Return the [x, y] coordinate for the center point of the cell that contains the specified text.  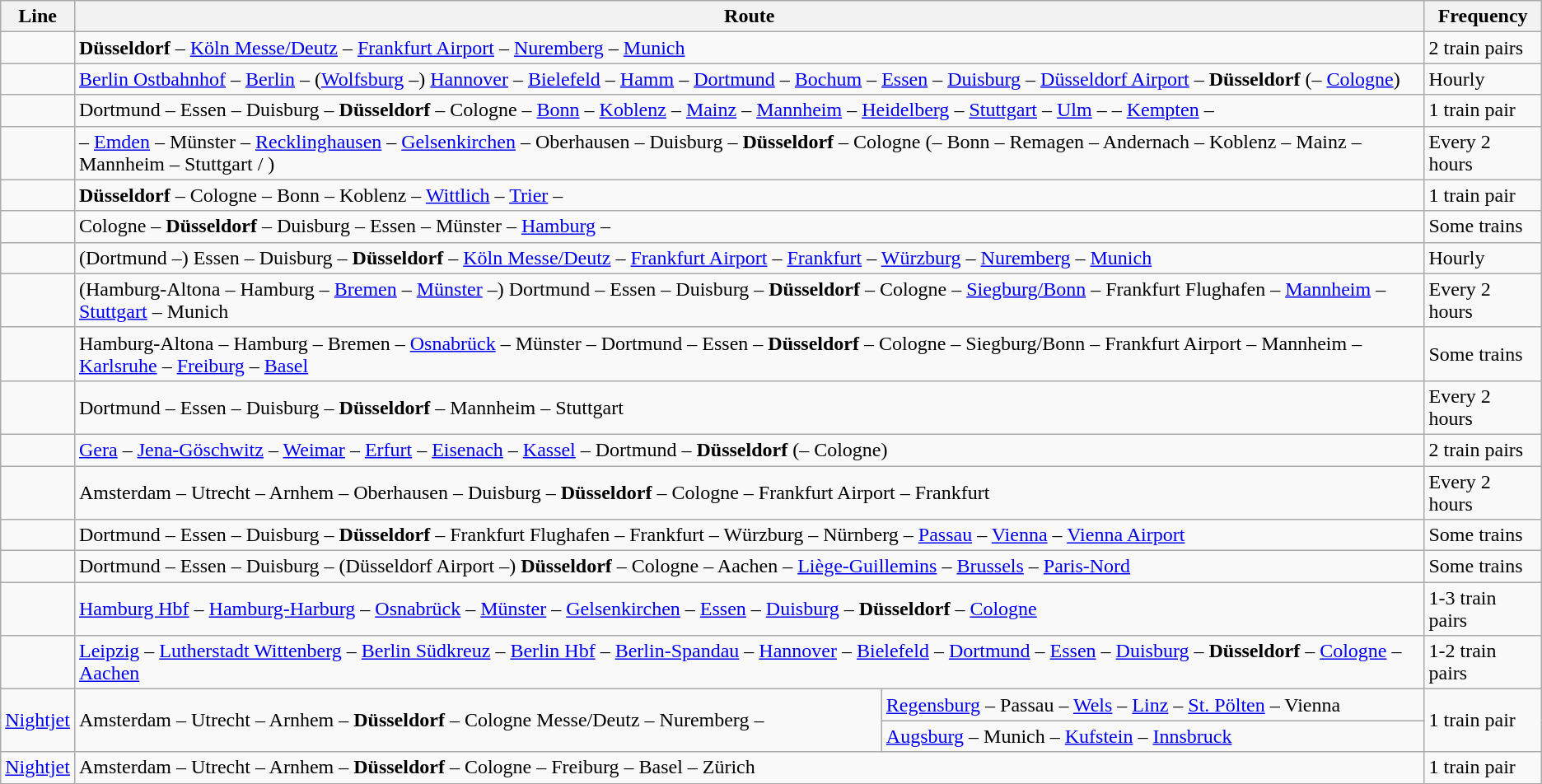
Frequency [1483, 16]
Dortmund – Essen – Duisburg – Düsseldorf – Cologne – Bonn – Koblenz – Mainz – Mannheim – Heidelberg – Stuttgart – Ulm – – Kempten – [750, 110]
Dortmund – Essen – Duisburg – Düsseldorf – Mannheim – Stuttgart [750, 407]
Gera – Jena-Göschwitz – Weimar – Erfurt – Eisenach – Kassel – Dortmund – Düsseldorf (– Cologne) [750, 450]
(Dortmund –) Essen – Duisburg – Düsseldorf – Köln Messe/Deutz – Frankfurt Airport – Frankfurt – Würzburg – Nuremberg – Munich [750, 258]
Regensburg – Passau – Wels – Linz – St. Pölten – Vienna [1153, 705]
Amsterdam – Utrecht – Arnhem – Düsseldorf – Cologne Messe/Deutz – Nuremberg – [478, 721]
Düsseldorf – Köln Messe/Deutz – Frankfurt Airport – Nuremberg – Munich [750, 48]
Route [750, 16]
Düsseldorf – Cologne – Bonn – Koblenz – Wittlich – Trier – [750, 195]
1-3 train pairs [1483, 609]
Hamburg Hbf – Hamburg-Harburg – Osnabrück – Münster – Gelsenkirchen – Essen – Duisburg – Düsseldorf – Cologne [750, 609]
1-2 train pairs [1483, 662]
Amsterdam – Utrecht – Arnhem – Düsseldorf – Cologne – Freiburg – Basel – Zürich [750, 768]
Augsburg – Munich – Kufstein – Innsbruck [1153, 736]
Dortmund – Essen – Duisburg – Düsseldorf – Frankfurt Flughafen – Frankfurt – Würzburg – Nürnberg – Passau – Vienna – Vienna Airport [750, 535]
Line [38, 16]
Dortmund – Essen – Duisburg – (Düsseldorf Airport –) Düsseldorf – Cologne – Aachen – Liège-Guillemins – Brussels – Paris-Nord [750, 567]
Cologne – Düsseldorf – Duisburg – Essen – Münster – Hamburg – [750, 226]
Amsterdam – Utrecht – Arnhem – Oberhausen – Duisburg – Düsseldorf – Cologne – Frankfurt Airport – Frankfurt [750, 492]
